Output the (X, Y) coordinate of the center of the cell containing the given text.  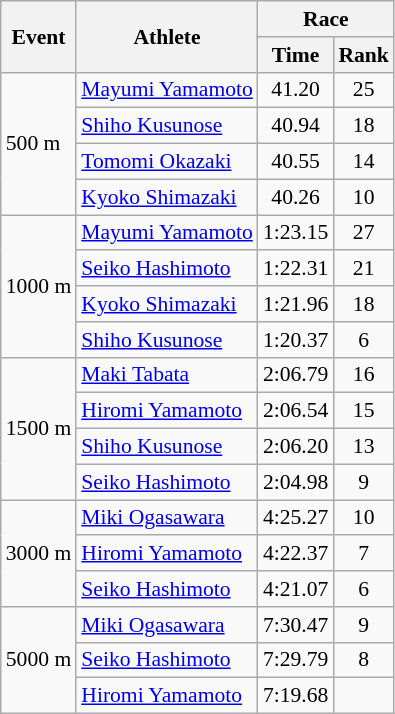
7 (364, 554)
1:23.15 (296, 233)
4:21.07 (296, 589)
500 m (38, 143)
41.20 (296, 90)
7:19.68 (296, 696)
Maki Tabata (167, 375)
14 (364, 162)
5000 m (38, 660)
2:04.98 (296, 482)
1:22.31 (296, 269)
Tomomi Okazaki (167, 162)
1500 m (38, 428)
40.94 (296, 126)
Event (38, 36)
15 (364, 411)
40.55 (296, 162)
16 (364, 375)
2:06.54 (296, 411)
Race (326, 19)
27 (364, 233)
21 (364, 269)
1000 m (38, 286)
2:06.20 (296, 447)
Athlete (167, 36)
1:20.37 (296, 340)
7:29.79 (296, 660)
4:22.37 (296, 554)
8 (364, 660)
40.26 (296, 197)
25 (364, 90)
7:30.47 (296, 625)
2:06.79 (296, 375)
3000 m (38, 554)
Time (296, 55)
13 (364, 447)
4:25.27 (296, 518)
Rank (364, 55)
1:21.96 (296, 304)
